Return the [x, y] coordinate for the center point of the cell that contains the specified text.  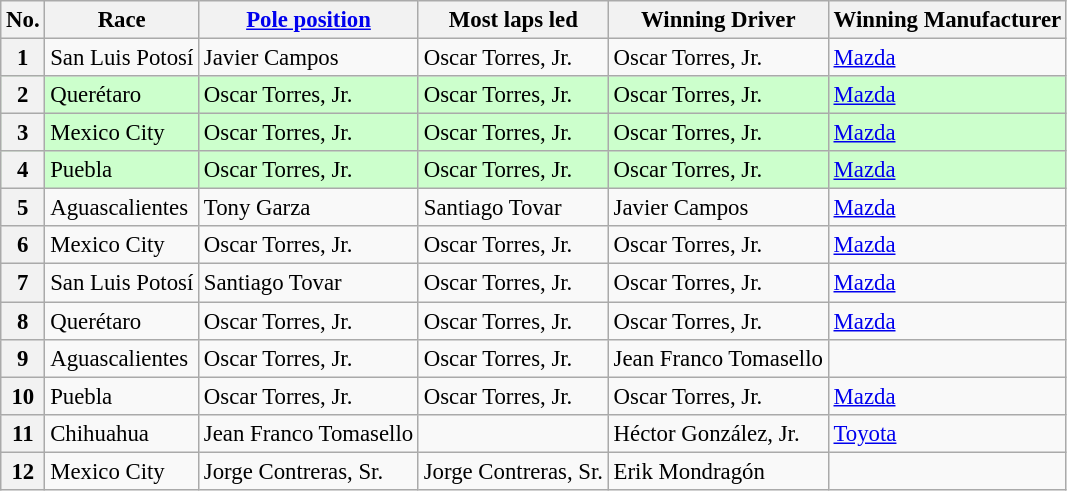
Race [122, 20]
7 [23, 283]
8 [23, 321]
5 [23, 208]
Chihuahua [122, 433]
Winning Manufacturer [947, 20]
3 [23, 133]
10 [23, 396]
Pole position [309, 20]
Erik Mondragón [718, 471]
Winning Driver [718, 20]
No. [23, 20]
Toyota [947, 433]
6 [23, 245]
Tony Garza [309, 208]
1 [23, 58]
4 [23, 170]
2 [23, 95]
11 [23, 433]
Héctor González, Jr. [718, 433]
Most laps led [513, 20]
9 [23, 358]
12 [23, 471]
